Return the [x, y] coordinate for the center point of the cell that contains the specified text.  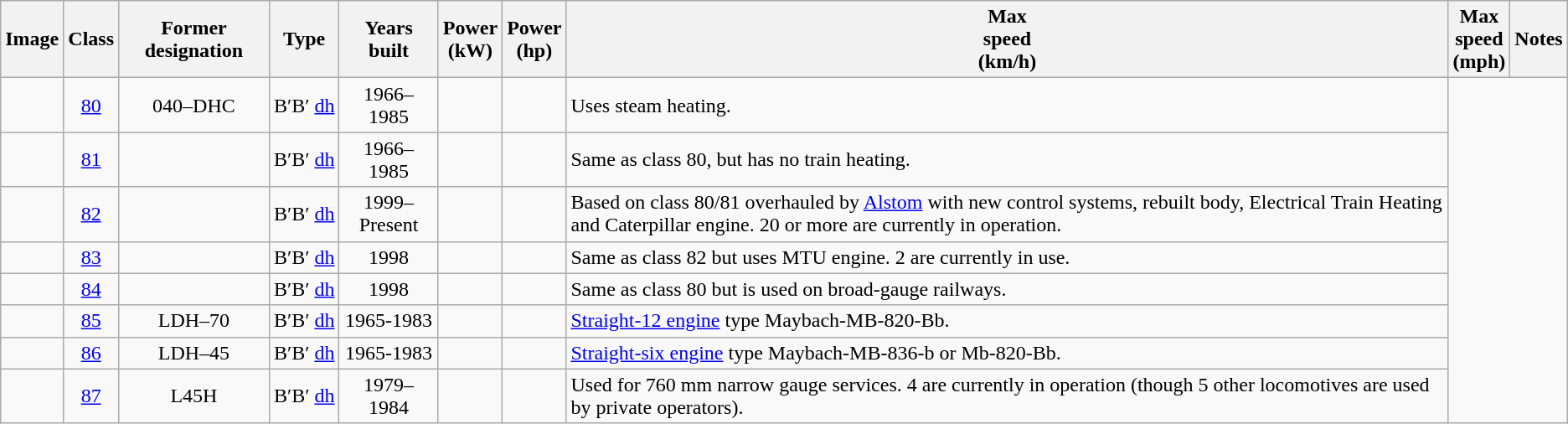
Same as class 80 but is used on broad-gauge railways. [1007, 289]
LDH–70 [194, 321]
86 [91, 353]
1979–1984 [389, 396]
80 [91, 106]
Type [304, 39]
Notes [1539, 39]
Straight-12 engine type Maybach-MB-820-Bb. [1007, 321]
Used for 760 mm narrow gauge services. 4 are currently in operation (though 5 other locomotives are used by private operators). [1007, 396]
Same as class 80, but has no train heating. [1007, 159]
Former designation [194, 39]
Maxspeed(km/h) [1007, 39]
Power(kW) [470, 39]
83 [91, 257]
85 [91, 321]
Class [91, 39]
Straight-six engine type Maybach-MB-836-b or Mb-820-Bb. [1007, 353]
L45H [194, 396]
Maxspeed(mph) [1479, 39]
Uses steam heating. [1007, 106]
87 [91, 396]
1999–Present [389, 215]
Image [32, 39]
040–DHC [194, 106]
82 [91, 215]
81 [91, 159]
Power(hp) [534, 39]
Same as class 82 but uses MTU engine. 2 are currently in use. [1007, 257]
Years built [389, 39]
LDH–45 [194, 353]
84 [91, 289]
